Find where the given text appears and provide that cell's center as [X, Y] coordinate. 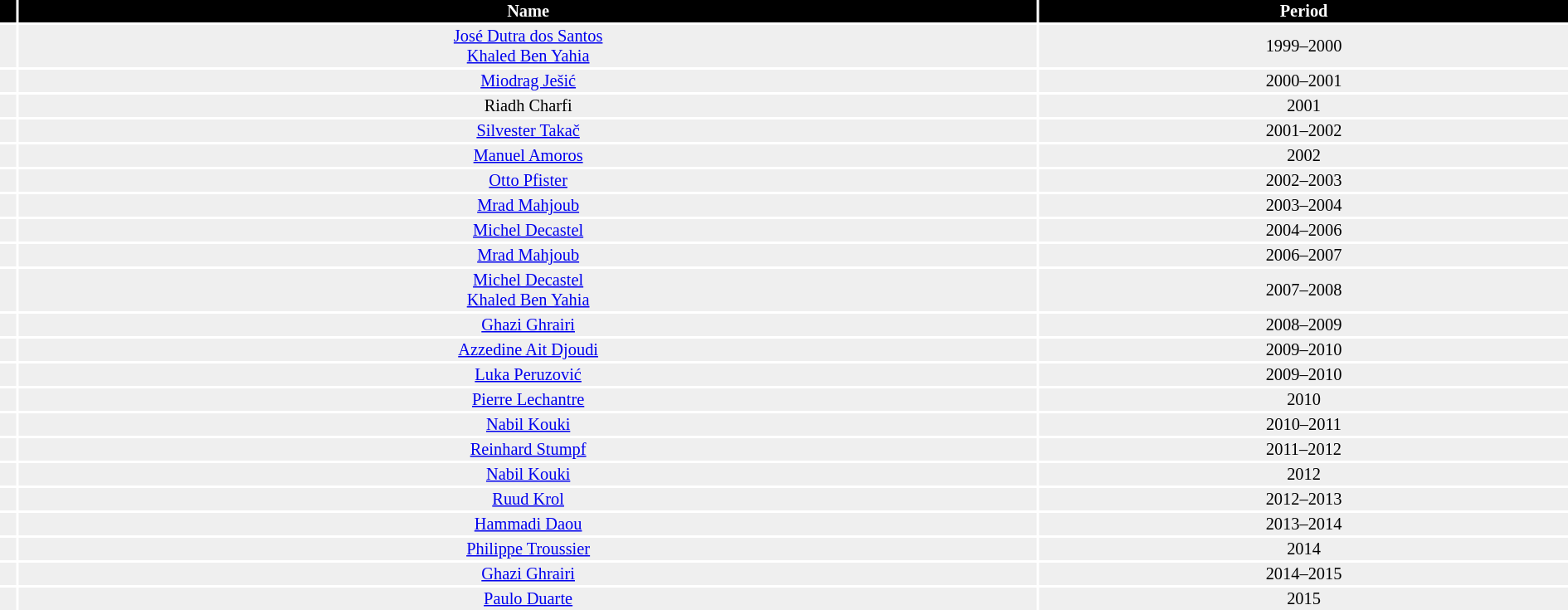
Michel DecastelKhaled Ben Yahia [528, 290]
2014–2015 [1304, 574]
Azzedine Ait Djoudi [528, 350]
2001 [1304, 106]
Silvester Takač [528, 131]
2002 [1304, 156]
Pierre Lechantre [528, 400]
Riadh Charfi [528, 106]
2008–2009 [1304, 325]
José Dutra dos SantosKhaled Ben Yahia [528, 46]
Michel Decastel [528, 231]
2001–2002 [1304, 131]
2015 [1304, 599]
Manuel Amoros [528, 156]
1999–2000 [1304, 46]
2010 [1304, 400]
2013–2014 [1304, 525]
Luka Peruzović [528, 375]
2002–2003 [1304, 181]
2004–2006 [1304, 231]
Otto Pfister [528, 181]
2003–2004 [1304, 206]
2011–2012 [1304, 450]
Paulo Duarte [528, 599]
2010–2011 [1304, 425]
2007–2008 [1304, 290]
2012–2013 [1304, 500]
Hammadi Daou [528, 525]
2012 [1304, 475]
2000–2001 [1304, 81]
2014 [1304, 549]
Period [1304, 12]
2006–2007 [1304, 256]
Miodrag Ješić [528, 81]
Ruud Krol [528, 500]
Name [528, 12]
Reinhard Stumpf [528, 450]
Philippe Troussier [528, 549]
